Pinpoint the cell where the given text exists, returning its [x, y] midpoint coordinate. 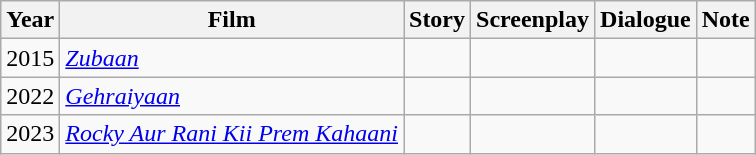
2015 [30, 58]
Screenplay [533, 20]
Dialogue [646, 20]
Film [232, 20]
Rocky Aur Rani Kii Prem Kahaani [232, 134]
Story [438, 20]
Zubaan [232, 58]
Year [30, 20]
2023 [30, 134]
2022 [30, 96]
Note [726, 20]
Gehraiyaan [232, 96]
